Extract the [x, y] coordinate from the center of the cell holding the provided text.  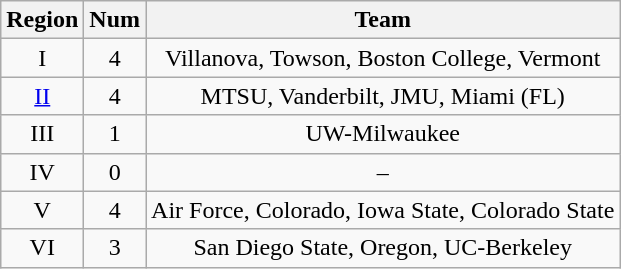
IV [42, 172]
Num [115, 20]
VI [42, 248]
San Diego State, Oregon, UC-Berkeley [383, 248]
Region [42, 20]
III [42, 134]
0 [115, 172]
1 [115, 134]
Air Force, Colorado, Iowa State, Colorado State [383, 210]
– [383, 172]
Team [383, 20]
II [42, 96]
MTSU, Vanderbilt, JMU, Miami (FL) [383, 96]
V [42, 210]
I [42, 58]
UW-Milwaukee [383, 134]
3 [115, 248]
Villanova, Towson, Boston College, Vermont [383, 58]
